Return the (X, Y) coordinate for the center point of the cell that contains the specified text.  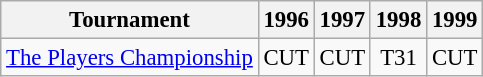
1997 (342, 20)
The Players Championship (130, 58)
T31 (398, 58)
1996 (286, 20)
1999 (455, 20)
1998 (398, 20)
Tournament (130, 20)
